From the cell containing the given text, extract its center point as [X, Y] coordinate. 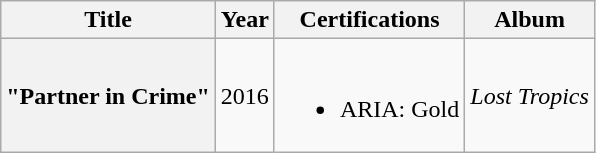
Year [244, 20]
Lost Tropics [530, 96]
Title [108, 20]
ARIA: Gold [369, 96]
2016 [244, 96]
"Partner in Crime" [108, 96]
Album [530, 20]
Certifications [369, 20]
